Find where the given text appears and provide that cell's center as [X, Y] coordinate. 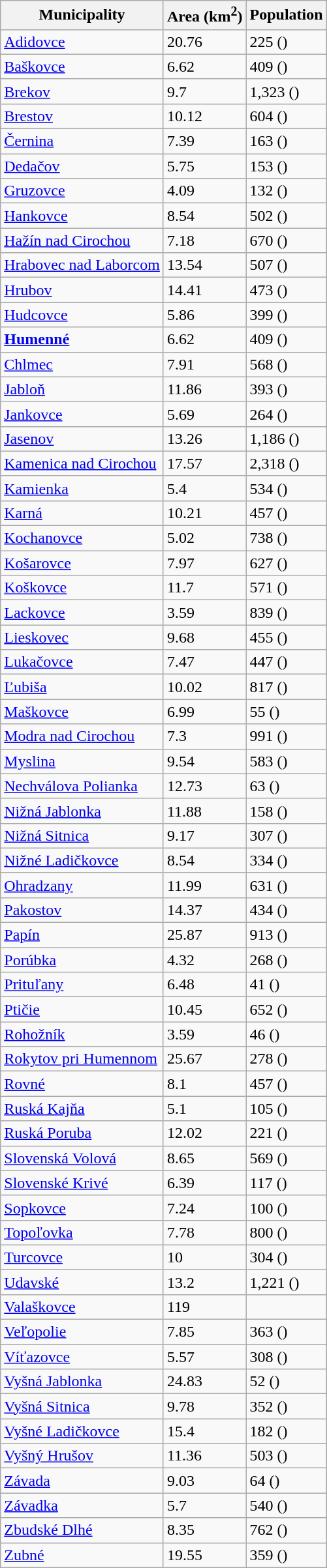
Hažín nad Cirochou [82, 240]
Gruzovce [82, 191]
268 () [286, 960]
Udavské [82, 1282]
Lackovce [82, 613]
Jankovce [82, 414]
158 () [286, 811]
15.4 [205, 1431]
Maškovce [82, 712]
455 () [286, 637]
9.7 [205, 91]
12.02 [205, 1133]
7.3 [205, 736]
Hrubov [82, 290]
Závada [82, 1481]
399 () [286, 315]
569 () [286, 1158]
63 () [286, 786]
Myslina [82, 761]
19.55 [205, 1555]
Koškovce [82, 588]
Adidovce [82, 42]
Rokytov pri Humennom [82, 1059]
Lieskovec [82, 637]
55 () [286, 712]
Ruská Kajňa [82, 1109]
6.48 [205, 985]
568 () [286, 364]
Modra nad Cirochou [82, 736]
Vyšná Jablonka [82, 1382]
Pakostov [82, 910]
Kochanovce [82, 538]
6.39 [205, 1183]
13.2 [205, 1282]
11.99 [205, 885]
14.37 [205, 910]
Nechválova Polianka [82, 786]
Nižná Sitnica [82, 835]
17.57 [205, 463]
163 () [286, 141]
225 () [286, 42]
9.78 [205, 1406]
473 () [286, 290]
132 () [286, 191]
308 () [286, 1357]
8.35 [205, 1530]
14.41 [205, 290]
670 () [286, 240]
Dedačov [82, 166]
25.87 [205, 935]
Area (km2) [205, 16]
24.83 [205, 1382]
9.54 [205, 761]
153 () [286, 166]
Chlmec [82, 364]
627 () [286, 563]
5.1 [205, 1109]
7.78 [205, 1232]
8.65 [205, 1158]
Municipality [82, 16]
10.12 [205, 116]
5.69 [205, 414]
447 () [286, 662]
Brestov [82, 116]
540 () [286, 1505]
7.47 [205, 662]
Slovenská Volová [82, 1158]
Ohradzany [82, 885]
Karná [82, 513]
Zbudské Dlhé [82, 1530]
41 () [286, 985]
7.18 [205, 240]
Topoľovka [82, 1232]
46 () [286, 1034]
52 () [286, 1382]
583 () [286, 761]
2,318 () [286, 463]
604 () [286, 116]
13.54 [205, 265]
359 () [286, 1555]
Veľopolie [82, 1332]
4.09 [205, 191]
Population [286, 16]
8.1 [205, 1084]
Lukačovce [82, 662]
503 () [286, 1456]
5.7 [205, 1505]
1,221 () [286, 1282]
221 () [286, 1133]
4.32 [205, 960]
7.24 [205, 1208]
Humenné [82, 340]
12.73 [205, 786]
800 () [286, 1232]
7.91 [205, 364]
20.76 [205, 42]
434 () [286, 910]
Baškovce [82, 66]
Rohožník [82, 1034]
Kamienka [82, 488]
9.03 [205, 1481]
Závadka [82, 1505]
738 () [286, 538]
5.57 [205, 1357]
117 () [286, 1183]
913 () [286, 935]
631 () [286, 885]
13.26 [205, 439]
Zubné [82, 1555]
Ptičie [82, 1009]
182 () [286, 1431]
Vyšné Ladičkovce [82, 1431]
11.88 [205, 811]
839 () [286, 613]
502 () [286, 216]
10 [205, 1257]
393 () [286, 389]
762 () [286, 1530]
11.36 [205, 1456]
507 () [286, 265]
Hrabovec nad Laborcom [82, 265]
7.97 [205, 563]
5.4 [205, 488]
Prituľany [82, 985]
Nižná Jablonka [82, 811]
1,323 () [286, 91]
5.86 [205, 315]
Turcovce [82, 1257]
64 () [286, 1481]
Víťazovce [82, 1357]
Slovenské Krivé [82, 1183]
10.21 [205, 513]
Kamenica nad Cirochou [82, 463]
Jasenov [82, 439]
817 () [286, 687]
Brekov [82, 91]
264 () [286, 414]
Hankovce [82, 216]
278 () [286, 1059]
991 () [286, 736]
1,186 () [286, 439]
Papín [82, 935]
Košarovce [82, 563]
5.02 [205, 538]
307 () [286, 835]
Rovné [82, 1084]
334 () [286, 860]
10.45 [205, 1009]
304 () [286, 1257]
Nižné Ladičkovce [82, 860]
Sopkovce [82, 1208]
Hudcovce [82, 315]
Ľubiša [82, 687]
11.86 [205, 389]
Ruská Poruba [82, 1133]
105 () [286, 1109]
363 () [286, 1332]
Jabloň [82, 389]
Černina [82, 141]
9.68 [205, 637]
100 () [286, 1208]
Porúbka [82, 960]
352 () [286, 1406]
Valaškovce [82, 1307]
534 () [286, 488]
5.75 [205, 166]
10.02 [205, 687]
11.7 [205, 588]
7.39 [205, 141]
571 () [286, 588]
7.85 [205, 1332]
Vyšná Sitnica [82, 1406]
Vyšný Hrušov [82, 1456]
652 () [286, 1009]
119 [205, 1307]
9.17 [205, 835]
6.99 [205, 712]
25.67 [205, 1059]
